From the cell containing the given text, extract its center point as [X, Y] coordinate. 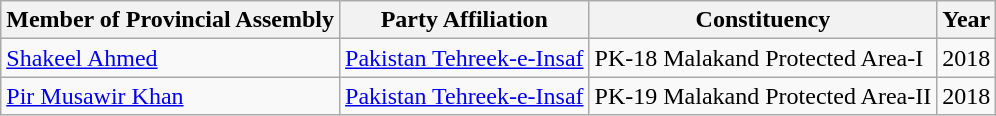
Constituency [763, 20]
Year [966, 20]
Shakeel Ahmed [170, 58]
Member of Provincial Assembly [170, 20]
Pir Musawir Khan [170, 96]
PK-19 Malakand Protected Area-II [763, 96]
PK-18 Malakand Protected Area-I [763, 58]
Party Affiliation [465, 20]
